Search for the cell housing the specified text and yield its [x, y] center coordinate. 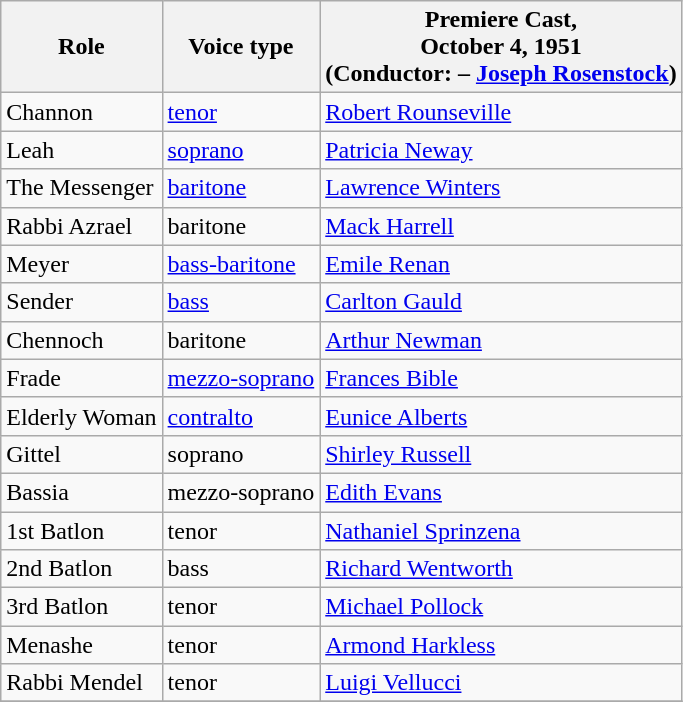
Eunice Alberts [501, 416]
contralto [241, 416]
Gittel [82, 454]
Leah [82, 150]
Mack Harrell [501, 226]
Edith Evans [501, 492]
Frade [82, 378]
The Messenger [82, 188]
Nathaniel Sprinzena [501, 531]
Armond Harkless [501, 645]
Premiere Cast, October 4, 1951 (Conductor: – Joseph Rosenstock) [501, 47]
Rabbi Azrael [82, 226]
Menashe [82, 645]
Meyer [82, 264]
Chennoch [82, 340]
Lawrence Winters [501, 188]
Robert Rounseville [501, 112]
Michael Pollock [501, 607]
Role [82, 47]
Rabbi Mendel [82, 683]
Richard Wentworth [501, 569]
Shirley Russell [501, 454]
Channon [82, 112]
Voice type [241, 47]
Frances Bible [501, 378]
Patricia Neway [501, 150]
3rd Batlon [82, 607]
Emile Renan [501, 264]
Sender [82, 302]
Carlton Gauld [501, 302]
Arthur Newman [501, 340]
1st Batlon [82, 531]
2nd Batlon [82, 569]
bass-baritone [241, 264]
Bassia [82, 492]
Elderly Woman [82, 416]
Luigi Vellucci [501, 683]
